Search for the cell housing the specified text and yield its (x, y) center coordinate. 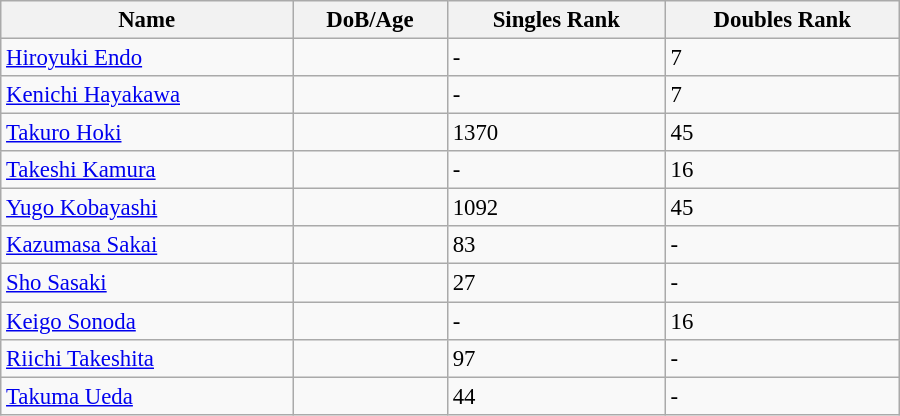
97 (556, 358)
Hiroyuki Endo (147, 58)
Riichi Takeshita (147, 358)
Kenichi Hayakawa (147, 95)
Takuro Hoki (147, 133)
Takeshi Kamura (147, 170)
Name (147, 20)
83 (556, 245)
Keigo Sonoda (147, 321)
Takuma Ueda (147, 396)
Yugo Kobayashi (147, 208)
Sho Sasaki (147, 283)
Singles Rank (556, 20)
44 (556, 396)
DoB/Age (370, 20)
1092 (556, 208)
Kazumasa Sakai (147, 245)
Doubles Rank (782, 20)
1370 (556, 133)
27 (556, 283)
